Identify which cell holds the provided text, then report its [X, Y] central coordinate. 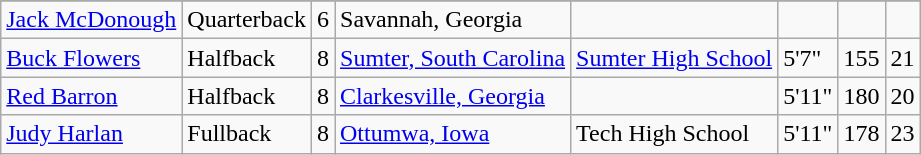
23 [902, 134]
Buck Flowers [92, 58]
Red Barron [92, 96]
Fullback [247, 134]
Jack McDonough [92, 20]
Judy Harlan [92, 134]
Quarterback [247, 20]
Sumter, South Carolina [452, 58]
178 [862, 134]
Ottumwa, Iowa [452, 134]
5'7" [808, 58]
Clarkesville, Georgia [452, 96]
Savannah, Georgia [452, 20]
155 [862, 58]
6 [322, 20]
20 [902, 96]
21 [902, 58]
Tech High School [674, 134]
180 [862, 96]
Sumter High School [674, 58]
